Identify which cell holds the provided text, then report its [x, y] central coordinate. 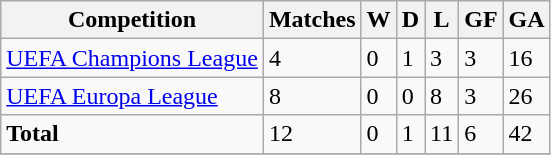
16 [526, 58]
4 [312, 58]
6 [481, 134]
Total [132, 134]
UEFA Europa League [132, 96]
42 [526, 134]
11 [442, 134]
GA [526, 20]
D [410, 20]
Competition [132, 20]
Matches [312, 20]
GF [481, 20]
12 [312, 134]
L [442, 20]
26 [526, 96]
UEFA Champions League [132, 58]
W [378, 20]
